Scan for the cell matching the given text and deliver its [x, y] coordinate at center. 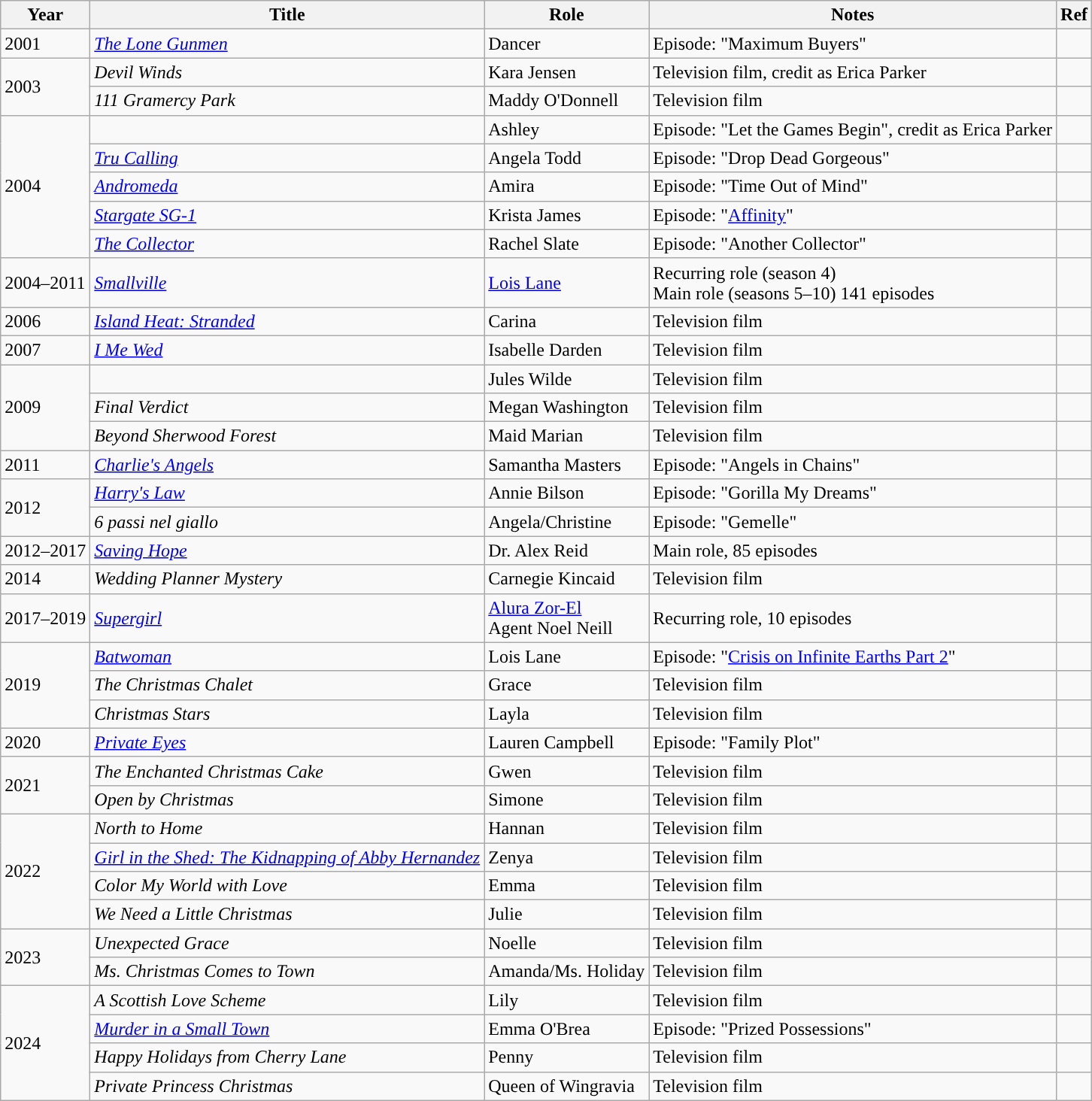
Emma [567, 886]
Ms. Christmas Comes to Town [287, 972]
Maid Marian [567, 436]
Recurring role (season 4)Main role (seasons 5–10) 141 episodes [853, 283]
The Christmas Chalet [287, 685]
Episode: "Drop Dead Gorgeous" [853, 158]
Angela Todd [567, 158]
Harry's Law [287, 493]
Episode: "Affinity" [853, 215]
Alura Zor-ElAgent Noel Neill [567, 618]
Samantha Masters [567, 465]
Episode: "Angels in Chains" [853, 465]
Happy Holidays from Cherry Lane [287, 1057]
The Lone Gunmen [287, 44]
2012 [45, 508]
2004 [45, 187]
Noelle [567, 943]
Episode: "Time Out of Mind" [853, 187]
Role [567, 15]
Carina [567, 321]
Final Verdict [287, 408]
Episode: "Another Collector" [853, 244]
Krista James [567, 215]
Smallville [287, 283]
Unexpected Grace [287, 943]
Notes [853, 15]
Zenya [567, 857]
Island Heat: Stranded [287, 321]
Kara Jensen [567, 72]
Charlie's Angels [287, 465]
2014 [45, 579]
Episode: "Gorilla My Dreams" [853, 493]
Jules Wilde [567, 378]
Hannan [567, 828]
2021 [45, 785]
Murder in a Small Town [287, 1029]
Maddy O'Donnell [567, 101]
Episode: "Gemelle" [853, 522]
Ashley [567, 129]
Amira [567, 187]
We Need a Little Christmas [287, 914]
Open by Christmas [287, 799]
Supergirl [287, 618]
Tru Calling [287, 158]
Stargate SG-1 [287, 215]
Layla [567, 714]
Devil Winds [287, 72]
Ref [1074, 15]
North to Home [287, 828]
Girl in the Shed: The Kidnapping of Abby Hernandez [287, 857]
Grace [567, 685]
The Enchanted Christmas Cake [287, 771]
I Me Wed [287, 350]
Penny [567, 1057]
Rachel Slate [567, 244]
Title [287, 15]
2022 [45, 871]
Lauren Campbell [567, 742]
Main role, 85 episodes [853, 550]
Angela/Christine [567, 522]
Episode: "Family Plot" [853, 742]
Queen of Wingravia [567, 1086]
2001 [45, 44]
Recurring role, 10 episodes [853, 618]
Private Eyes [287, 742]
2006 [45, 321]
Amanda/Ms. Holiday [567, 972]
Julie [567, 914]
Simone [567, 799]
A Scottish Love Scheme [287, 1000]
Gwen [567, 771]
Episode: "Prized Possessions" [853, 1029]
Christmas Stars [287, 714]
2017–2019 [45, 618]
2004–2011 [45, 283]
Television film, credit as Erica Parker [853, 72]
2007 [45, 350]
Episode: "Let the Games Begin", credit as Erica Parker [853, 129]
Emma O'Brea [567, 1029]
Batwoman [287, 657]
The Collector [287, 244]
Private Princess Christmas [287, 1086]
Episode: "Maximum Buyers" [853, 44]
6 passi nel giallo [287, 522]
2020 [45, 742]
Color My World with Love [287, 886]
2019 [45, 685]
Dancer [567, 44]
Episode: "Crisis on Infinite Earths Part 2" [853, 657]
Beyond Sherwood Forest [287, 436]
Year [45, 15]
2003 [45, 86]
Isabelle Darden [567, 350]
2024 [45, 1043]
Carnegie Kincaid [567, 579]
Lily [567, 1000]
Annie Bilson [567, 493]
2011 [45, 465]
Saving Hope [287, 550]
111 Gramercy Park [287, 101]
Wedding Planner Mystery [287, 579]
Dr. Alex Reid [567, 550]
2023 [45, 957]
Megan Washington [567, 408]
Andromeda [287, 187]
2009 [45, 407]
2012–2017 [45, 550]
